Identify which cell holds the provided text, then report its (X, Y) central coordinate. 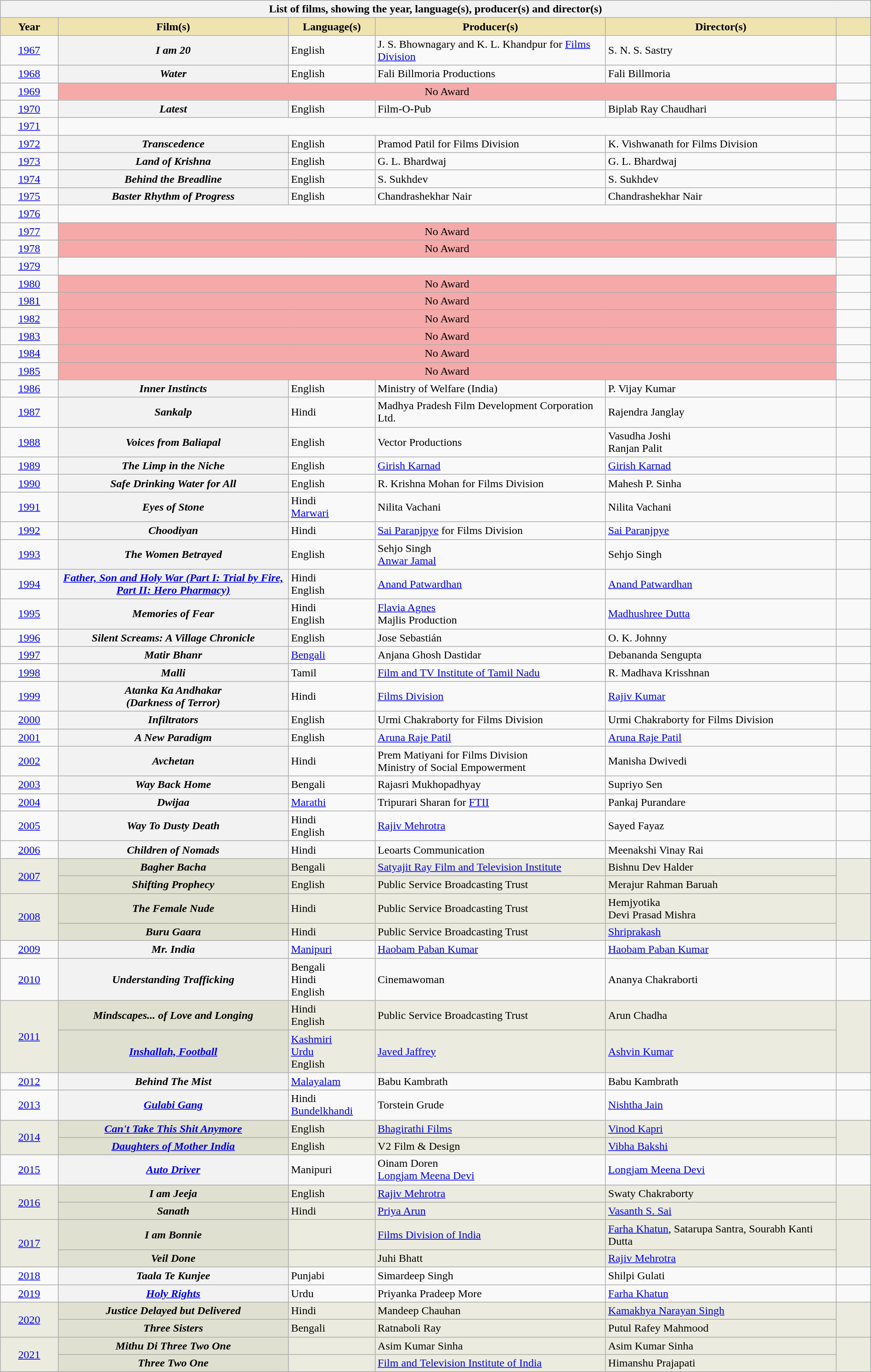
Arun Chadha (721, 1016)
Simardeep Singh (491, 1276)
1979 (29, 266)
Avchetan (173, 761)
Sayed Fayaz (721, 826)
2016 (29, 1202)
2002 (29, 761)
Mr. India (173, 950)
Behind The Mist (173, 1081)
Vector Productions (491, 442)
Year (29, 27)
Way To Dusty Death (173, 826)
1981 (29, 301)
Three Two One (173, 1363)
2020 (29, 1320)
Swaty Chakraborty (721, 1193)
Director(s) (721, 27)
Mandeep Chauhan (491, 1311)
2007 (29, 876)
2015 (29, 1170)
2006 (29, 849)
Supriyo Sen (721, 785)
2008 (29, 917)
Shriprakash (721, 932)
1997 (29, 655)
V2 Film & Design (491, 1146)
Films Division of India (491, 1234)
Latest (173, 109)
Fali Billmoria Productions (491, 74)
Dwijaa (173, 802)
Film and TV Institute of Tamil Nadu (491, 673)
1999 (29, 696)
HemjyotikaDevi Prasad Mishra (721, 908)
2014 (29, 1137)
2000 (29, 720)
Rajiv Kumar (721, 696)
1986 (29, 388)
1980 (29, 284)
Satyajit Ray Film and Television Institute (491, 867)
Farha Khatun (721, 1293)
1992 (29, 530)
1972 (29, 144)
Putul Rafey Mahmood (721, 1328)
Vinod Kapri (721, 1129)
Punjabi (332, 1276)
Atanka Ka Andhakar(Darkness of Terror) (173, 696)
Matir Bhanr (173, 655)
1971 (29, 126)
2021 (29, 1355)
1977 (29, 231)
Silent Screams: A Village Chronicle (173, 638)
Manisha Dwivedi (721, 761)
Vasanth S. Sai (721, 1211)
Behind the Breadline (173, 179)
Leoarts Communication (491, 849)
HindiBundelkhandi (332, 1105)
2004 (29, 802)
1987 (29, 412)
I am Bonnie (173, 1234)
Rajendra Janglay (721, 412)
1970 (29, 109)
Vibha Bakshi (721, 1146)
Pankaj Purandare (721, 802)
1978 (29, 249)
I am 20 (173, 51)
Film-O-Pub (491, 109)
2017 (29, 1243)
Mithu Di Three Two One (173, 1346)
Gulabi Gang (173, 1105)
Longjam Meena Devi (721, 1170)
Mindscapes... of Love and Longing (173, 1016)
1969 (29, 91)
Sehjo SinghAnwar Jamal (491, 554)
2012 (29, 1081)
Land of Krishna (173, 161)
Debananda Sengupta (721, 655)
1976 (29, 214)
2019 (29, 1293)
1975 (29, 196)
HindiMarwari (332, 507)
Tripurari Sharan for FTII (491, 802)
1991 (29, 507)
1984 (29, 354)
1983 (29, 336)
Sanath (173, 1211)
Inshallah, Football (173, 1051)
Mahesh P. Sinha (721, 483)
List of films, showing the year, language(s), producer(s) and director(s) (435, 9)
Producer(s) (491, 27)
Madhushree Dutta (721, 614)
Veil Done (173, 1258)
Buru Gaara (173, 932)
Bagher Bacha (173, 867)
Way Back Home (173, 785)
Oinam DorenLongjam Meena Devi (491, 1170)
Kamakhya Narayan Singh (721, 1311)
Farha Khatun, Satarupa Santra, Sourabh Kanti Dutta (721, 1234)
The Female Nude (173, 908)
1985 (29, 371)
Vasudha JoshiRanjan Palit (721, 442)
2018 (29, 1276)
R. Krishna Mohan for Films Division (491, 483)
2003 (29, 785)
Marathi (332, 802)
The Limp in the Niche (173, 466)
Tamil (332, 673)
2005 (29, 826)
Baster Rhythm of Progress (173, 196)
Ananya Chakraborti (721, 979)
Sai Paranjpye for Films Division (491, 530)
Fali Billmoria (721, 74)
Torstein Grude (491, 1105)
1968 (29, 74)
Bhagirathi Films (491, 1129)
Nishtha Jain (721, 1105)
R. Madhava Krisshnan (721, 673)
Priya Arun (491, 1211)
Rajasri Mukhopadhyay (491, 785)
2011 (29, 1037)
Flavia AgnesMajlis Production (491, 614)
O. K. Johnny (721, 638)
Voices from Baliapal (173, 442)
Himanshu Prajapati (721, 1363)
Shifting Prophecy (173, 884)
Eyes of Stone (173, 507)
Prem Matiyani for Films DivisionMinistry of Social Empowerment (491, 761)
Films Division (491, 696)
Justice Delayed but Delivered (173, 1311)
Memories of Fear (173, 614)
S. N. S. Sastry (721, 51)
Language(s) (332, 27)
Daughters of Mother India (173, 1146)
1989 (29, 466)
Ashvin Kumar (721, 1051)
Ministry of Welfare (India) (491, 388)
Can't Take This Shit Anymore (173, 1129)
1996 (29, 638)
Holy Rights (173, 1293)
Malayalam (332, 1081)
Choodiyan (173, 530)
The Women Betrayed (173, 554)
K. Vishwanath for Films Division (721, 144)
I am Jeeja (173, 1193)
Understanding Trafficking (173, 979)
2009 (29, 950)
Auto Driver (173, 1170)
1967 (29, 51)
Film and Television Institute of India (491, 1363)
1982 (29, 319)
1998 (29, 673)
P. Vijay Kumar (721, 388)
Ratnaboli Ray (491, 1328)
Shilpi Gulati (721, 1276)
J. S. Bhownagary and K. L. Khandpur for Films Division (491, 51)
A New Paradigm (173, 737)
Javed Jaffrey (491, 1051)
Children of Nomads (173, 849)
1988 (29, 442)
Merajur Rahman Baruah (721, 884)
1990 (29, 483)
Meenakshi Vinay Rai (721, 849)
Jose Sebastián (491, 638)
1974 (29, 179)
Madhya Pradesh Film Development Corporation Ltd. (491, 412)
Three Sisters (173, 1328)
BengaliHindiEnglish (332, 979)
Cinemawoman (491, 979)
KashmiriUrduEnglish (332, 1051)
Biplab Ray Chaudhari (721, 109)
Father, Son and Holy War (Part I: Trial by Fire, Part II: Hero Pharmacy) (173, 584)
Sai Paranjpye (721, 530)
2001 (29, 737)
Infiltrators (173, 720)
2013 (29, 1105)
1973 (29, 161)
Taala Te Kunjee (173, 1276)
Bishnu Dev Halder (721, 867)
Safe Drinking Water for All (173, 483)
Sankalp (173, 412)
Sehjo Singh (721, 554)
Juhi Bhatt (491, 1258)
1995 (29, 614)
Pramod Patil for Films Division (491, 144)
Film(s) (173, 27)
Transcedence (173, 144)
Inner Instincts (173, 388)
Water (173, 74)
Anjana Ghosh Dastidar (491, 655)
2010 (29, 979)
Malli (173, 673)
1994 (29, 584)
1993 (29, 554)
Priyanka Pradeep More (491, 1293)
Urdu (332, 1293)
